For the text-containing cell, return its midpoint in [x, y] coordinate format. 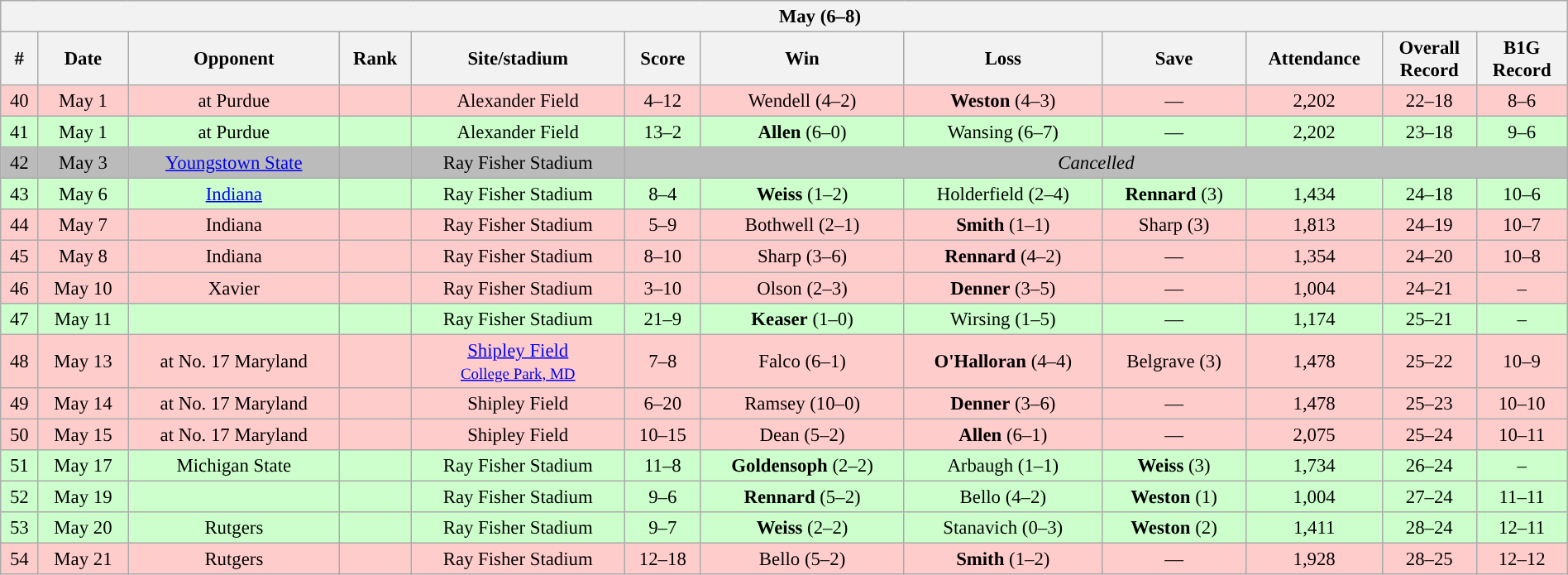
28–25 [1429, 558]
10–9 [1522, 361]
Sharp (3–6) [802, 256]
2,075 [1315, 434]
12–18 [663, 558]
43 [20, 194]
7–8 [663, 361]
45 [20, 256]
Weiss (1–2) [802, 194]
Rennard (3) [1174, 194]
1,734 [1315, 465]
28–24 [1429, 528]
May 17 [83, 465]
9–7 [663, 528]
11–8 [663, 465]
May 8 [83, 256]
24–21 [1429, 287]
54 [20, 558]
11–11 [1522, 496]
Weiss (2–2) [802, 528]
42 [20, 163]
27–24 [1429, 496]
1,928 [1315, 558]
May 7 [83, 225]
Shipley FieldCollege Park, MD [518, 361]
Weston (1) [1174, 496]
Bello (4–2) [1002, 496]
1,411 [1315, 528]
Denner (3–5) [1002, 287]
May 15 [83, 434]
1,354 [1315, 256]
1,174 [1315, 319]
Loss [1002, 58]
Wendell (4–2) [802, 101]
Olson (2–3) [802, 287]
Rank [375, 58]
10–15 [663, 434]
OverallRecord [1429, 58]
Date [83, 58]
Stanavich (0–3) [1002, 528]
May 14 [83, 403]
Rennard (4–2) [1002, 256]
1,434 [1315, 194]
May 10 [83, 287]
12–12 [1522, 558]
Smith (1–1) [1002, 225]
1,813 [1315, 225]
Weston (4–3) [1002, 101]
Smith (1–2) [1002, 558]
23–18 [1429, 132]
May 19 [83, 496]
Save [1174, 58]
13–2 [663, 132]
8–6 [1522, 101]
Wansing (6–7) [1002, 132]
10–8 [1522, 256]
4–12 [663, 101]
8–4 [663, 194]
May 20 [83, 528]
24–20 [1429, 256]
22–18 [1429, 101]
21–9 [663, 319]
May 3 [83, 163]
Score [663, 58]
Falco (6–1) [802, 361]
May 6 [83, 194]
O'Halloran (4–4) [1002, 361]
Allen (6–1) [1002, 434]
3–10 [663, 287]
Bothwell (2–1) [802, 225]
Ramsey (10–0) [802, 403]
24–18 [1429, 194]
6–20 [663, 403]
10–6 [1522, 194]
Rennard (5–2) [802, 496]
Wirsing (1–5) [1002, 319]
25–23 [1429, 403]
Holderfield (2–4) [1002, 194]
49 [20, 403]
Attendance [1315, 58]
52 [20, 496]
Goldensoph (2–2) [802, 465]
53 [20, 528]
Belgrave (3) [1174, 361]
Xavier [233, 287]
Site/stadium [518, 58]
Win [802, 58]
B1GRecord [1522, 58]
12–11 [1522, 528]
May 13 [83, 361]
Cancelled [1097, 163]
10–10 [1522, 403]
8–10 [663, 256]
Weiss (3) [1174, 465]
Bello (5–2) [802, 558]
May (6–8) [784, 17]
May 11 [83, 319]
Michigan State [233, 465]
Sharp (3) [1174, 225]
50 [20, 434]
Allen (6–0) [802, 132]
Youngstown State [233, 163]
46 [20, 287]
Denner (3–6) [1002, 403]
Opponent [233, 58]
Dean (5–2) [802, 434]
# [20, 58]
25–24 [1429, 434]
47 [20, 319]
26–24 [1429, 465]
40 [20, 101]
24–19 [1429, 225]
48 [20, 361]
10–7 [1522, 225]
5–9 [663, 225]
41 [20, 132]
51 [20, 465]
25–21 [1429, 319]
Keaser (1–0) [802, 319]
Weston (2) [1174, 528]
10–11 [1522, 434]
25–22 [1429, 361]
May 21 [83, 558]
Arbaugh (1–1) [1002, 465]
44 [20, 225]
